Extract the (X, Y) coordinate from the center of the cell holding the provided text.  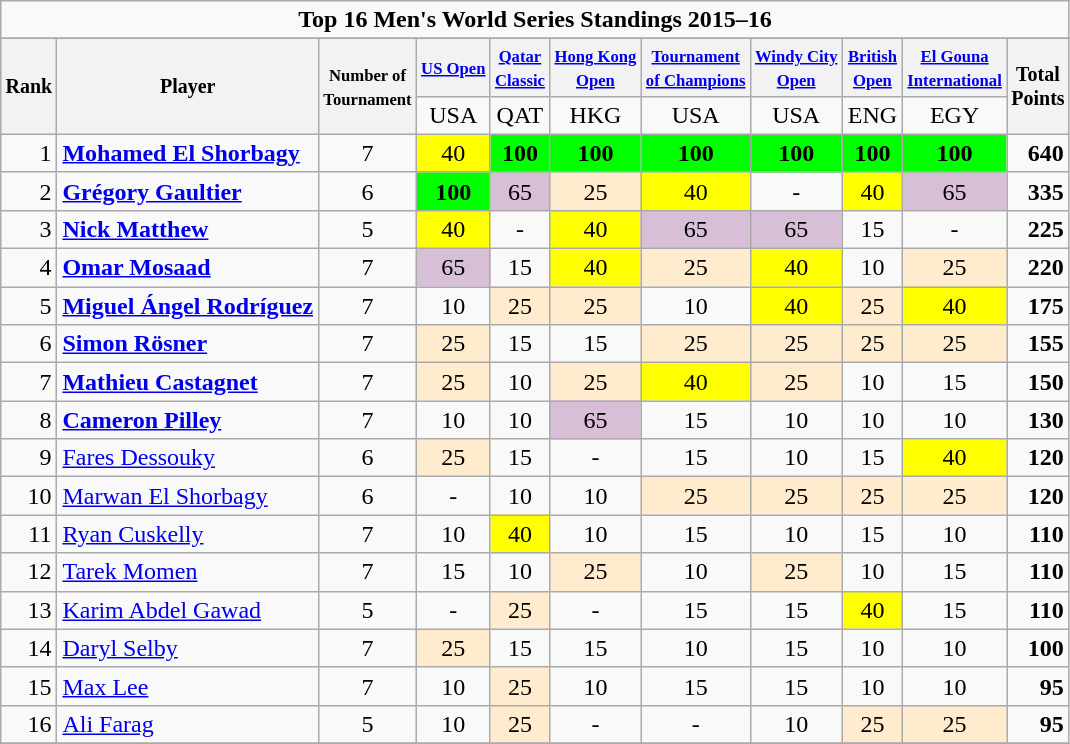
335 (1038, 191)
2 (29, 191)
Hong KongOpen (596, 68)
Top 16 Men's World Series Standings 2015–16 (536, 20)
Mathieu Castagnet (188, 382)
Marwan El Shorbagy (188, 496)
3 (29, 229)
QAT (520, 115)
Mohamed El Shorbagy (188, 153)
220 (1038, 268)
13 (29, 610)
Rank (29, 87)
14 (29, 648)
Ryan Cuskelly (188, 534)
130 (1038, 420)
ENG (872, 115)
1 (29, 153)
Tournamentof Champions (696, 68)
9 (29, 458)
Miguel Ángel Rodríguez (188, 306)
Nick Matthew (188, 229)
BritishOpen (872, 68)
Tarek Momen (188, 572)
175 (1038, 306)
Daryl Selby (188, 648)
11 (29, 534)
Omar Mosaad (188, 268)
225 (1038, 229)
Max Lee (188, 686)
EGY (955, 115)
US Open (453, 68)
HKG (596, 115)
Ali Farag (188, 724)
4 (29, 268)
Cameron Pilley (188, 420)
8 (29, 420)
640 (1038, 153)
QatarClassic (520, 68)
TotalPoints (1038, 87)
Number ofTournament (368, 87)
Windy CityOpen (796, 68)
Karim Abdel Gawad (188, 610)
Simon Rösner (188, 344)
16 (29, 724)
155 (1038, 344)
Grégory Gaultier (188, 191)
150 (1038, 382)
Player (188, 87)
12 (29, 572)
El GounaInternational (955, 68)
Fares Dessouky (188, 458)
